Provide the (X, Y) coordinate of the cell's center where the given text is located.  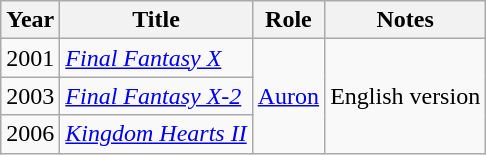
English version (406, 96)
2001 (30, 58)
Notes (406, 20)
Role (288, 20)
Auron (288, 96)
2006 (30, 134)
Final Fantasy X (156, 58)
Year (30, 20)
Kingdom Hearts II (156, 134)
Final Fantasy X-2 (156, 96)
Title (156, 20)
2003 (30, 96)
